From the cell containing the given text, extract its center point as [x, y] coordinate. 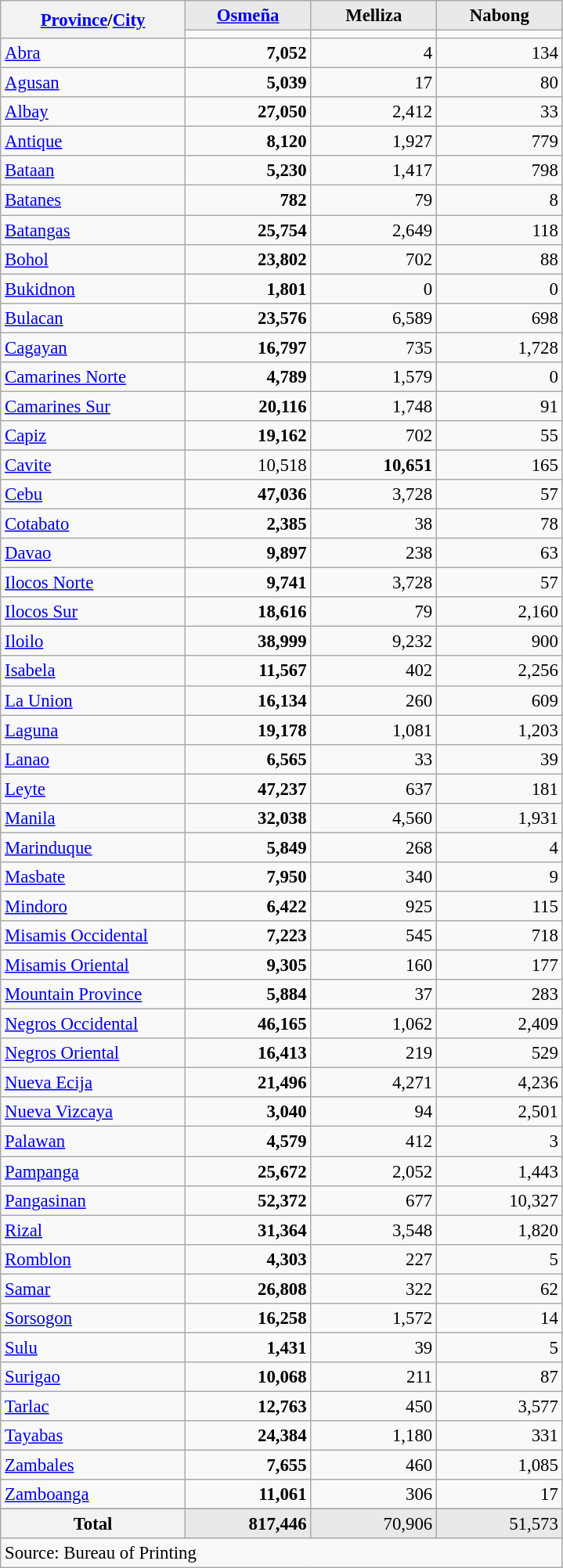
Rizal [93, 1230]
7,223 [247, 936]
16,258 [247, 1318]
134 [500, 53]
23,802 [247, 259]
9 [500, 877]
78 [500, 524]
177 [500, 966]
Nueva Ecija [93, 1083]
2,052 [374, 1171]
Bohol [93, 259]
227 [374, 1259]
2,160 [500, 612]
Nabong [500, 16]
306 [374, 1494]
11,061 [247, 1494]
Misamis Occidental [93, 936]
1,572 [374, 1318]
8 [500, 200]
402 [374, 671]
47,237 [247, 789]
2,649 [374, 230]
11,567 [247, 671]
20,116 [247, 406]
Capiz [93, 436]
900 [500, 642]
Total [93, 1524]
181 [500, 789]
Sulu [93, 1347]
Mindoro [93, 906]
Bataan [93, 171]
2,256 [500, 671]
Batangas [93, 230]
219 [374, 1053]
2,409 [500, 1024]
322 [374, 1289]
460 [374, 1466]
7,052 [247, 53]
331 [500, 1436]
24,384 [247, 1436]
160 [374, 966]
1,728 [500, 347]
5,884 [247, 994]
2,385 [247, 524]
19,162 [247, 436]
5,039 [247, 83]
Iloilo [93, 642]
La Union [93, 700]
412 [374, 1142]
25,754 [247, 230]
87 [500, 1377]
779 [500, 142]
4,236 [500, 1083]
Osmeña [247, 16]
115 [500, 906]
6,422 [247, 906]
16,134 [247, 700]
27,050 [247, 112]
Negros Occidental [93, 1024]
211 [374, 1377]
7,950 [247, 877]
47,036 [247, 494]
51,573 [500, 1524]
Pampanga [93, 1171]
817,446 [247, 1524]
Lanao [93, 759]
238 [374, 553]
2,501 [500, 1112]
Palawan [93, 1142]
Ilocos Sur [93, 612]
Nueva Vizcaya [93, 1112]
Misamis Oriental [93, 966]
450 [374, 1406]
9,897 [247, 553]
Negros Oriental [93, 1053]
Leyte [93, 789]
3 [500, 1142]
4,271 [374, 1083]
4,579 [247, 1142]
52,372 [247, 1200]
32,038 [247, 818]
10,651 [374, 465]
63 [500, 553]
10,327 [500, 1200]
1,748 [374, 406]
Zambales [93, 1466]
Masbate [93, 877]
23,576 [247, 318]
5,849 [247, 847]
118 [500, 230]
46,165 [247, 1024]
18,616 [247, 612]
Sorsogon [93, 1318]
529 [500, 1053]
Camarines Sur [93, 406]
Tayabas [93, 1436]
Melliza [374, 16]
Tarlac [93, 1406]
Pangasinan [93, 1200]
10,068 [247, 1377]
3,548 [374, 1230]
91 [500, 406]
Laguna [93, 730]
25,672 [247, 1171]
4,560 [374, 818]
9,305 [247, 966]
Batanes [93, 200]
1,431 [247, 1347]
Cotabato [93, 524]
637 [374, 789]
545 [374, 936]
Zamboanga [93, 1494]
12,763 [247, 1406]
70,906 [374, 1524]
26,808 [247, 1289]
1,417 [374, 171]
21,496 [247, 1083]
925 [374, 906]
4,789 [247, 377]
Marinduque [93, 847]
9,232 [374, 642]
1,579 [374, 377]
718 [500, 936]
4,303 [247, 1259]
9,741 [247, 583]
1,801 [247, 289]
1,081 [374, 730]
Camarines Norte [93, 377]
Mountain Province [93, 994]
1,203 [500, 730]
Ilocos Norte [93, 583]
Province/City [93, 20]
16,797 [247, 347]
80 [500, 83]
Cagayan [93, 347]
38,999 [247, 642]
31,364 [247, 1230]
165 [500, 465]
19,178 [247, 730]
88 [500, 259]
Bulacan [93, 318]
609 [500, 700]
1,931 [500, 818]
Antique [93, 142]
3,040 [247, 1112]
8,120 [247, 142]
1,085 [500, 1466]
798 [500, 171]
1,062 [374, 1024]
38 [374, 524]
340 [374, 877]
55 [500, 436]
1,180 [374, 1436]
Surigao [93, 1377]
677 [374, 1200]
62 [500, 1289]
1,927 [374, 142]
10,518 [247, 465]
735 [374, 347]
Romblon [93, 1259]
14 [500, 1318]
Davao [93, 553]
268 [374, 847]
7,655 [247, 1466]
698 [500, 318]
Manila [93, 818]
Albay [93, 112]
5,230 [247, 171]
Abra [93, 53]
37 [374, 994]
1,443 [500, 1171]
283 [500, 994]
3,577 [500, 1406]
Bukidnon [93, 289]
Source: Bureau of Printing [282, 1553]
94 [374, 1112]
6,589 [374, 318]
2,412 [374, 112]
Cavite [93, 465]
782 [247, 200]
Isabela [93, 671]
16,413 [247, 1053]
260 [374, 700]
1,820 [500, 1230]
Samar [93, 1289]
6,565 [247, 759]
Cebu [93, 494]
Agusan [93, 83]
